Scan for the cell matching the given text and deliver its (x, y) coordinate at center. 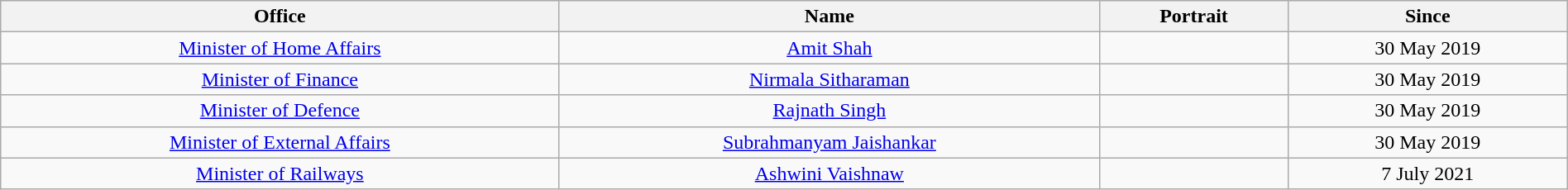
Minister of External Affairs (280, 142)
Rajnath Singh (829, 111)
Minister of Defence (280, 111)
Minister of Finance (280, 79)
Nirmala Sitharaman (829, 79)
Portrait (1194, 17)
Subrahmanyam Jaishankar (829, 142)
Ashwini Vaishnaw (829, 173)
7 July 2021 (1427, 173)
Name (829, 17)
Since (1427, 17)
Minister of Railways (280, 173)
Amit Shah (829, 48)
Minister of Home Affairs (280, 48)
Office (280, 17)
